Identify which cell holds the provided text, then report its [x, y] central coordinate. 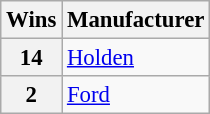
Ford [136, 95]
Manufacturer [136, 20]
Wins [32, 20]
Holden [136, 58]
14 [32, 58]
2 [32, 95]
